From the cell containing the given text, extract its center point as (x, y) coordinate. 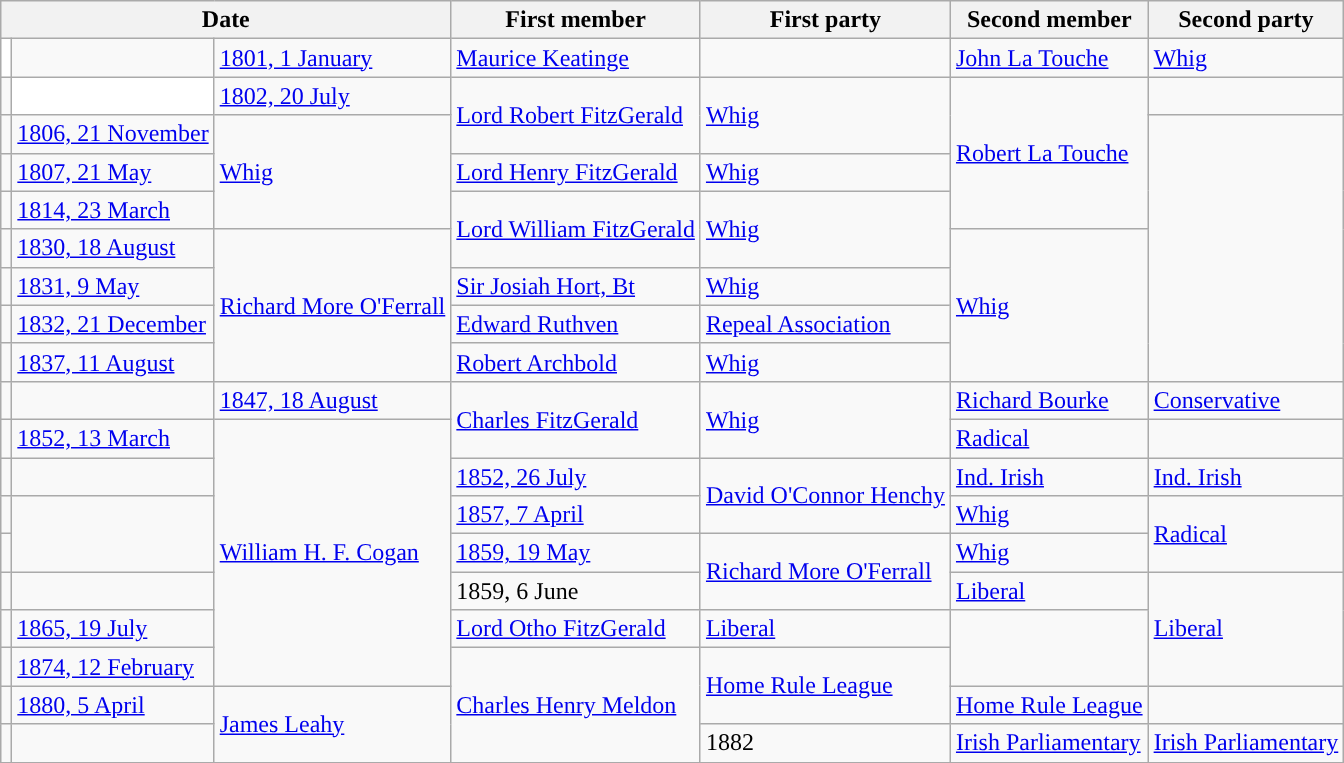
Lord William FitzGerald (576, 229)
Lord Otho FitzGerald (576, 629)
1874, 12 February (113, 667)
Sir Josiah Hort, Bt (576, 286)
Second member (1049, 20)
Maurice Keatinge (576, 58)
1847, 18 August (332, 400)
Charles FitzGerald (576, 419)
1806, 21 November (113, 134)
1807, 21 May (113, 172)
First party (825, 20)
1859, 19 May (576, 553)
1880, 5 April (113, 705)
1801, 1 January (332, 58)
Charles Henry Meldon (576, 705)
1832, 21 December (113, 324)
Edward Ruthven (576, 324)
Robert La Touche (1049, 153)
1837, 11 August (113, 362)
1802, 20 July (332, 96)
John La Touche (1049, 58)
William H. F. Cogan (332, 552)
1831, 9 May (113, 286)
Second party (1246, 20)
1852, 26 July (576, 477)
Lord Robert FitzGerald (576, 115)
1865, 19 July (113, 629)
Repeal Association (825, 324)
1882 (825, 743)
Date (226, 20)
1859, 6 June (576, 591)
First member (576, 20)
1852, 13 March (113, 438)
1857, 7 April (576, 515)
1830, 18 August (113, 248)
Conservative (1246, 400)
Robert Archbold (576, 362)
James Leahy (332, 724)
Richard Bourke (1049, 400)
1814, 23 March (113, 210)
Lord Henry FitzGerald (576, 172)
David O'Connor Henchy (825, 496)
